Identify which cell holds the provided text, then report its [x, y] central coordinate. 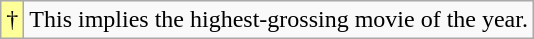
This implies the highest-grossing movie of the year. [279, 20]
† [12, 20]
